Return the (X, Y) coordinate for the center point of the cell that contains the specified text.  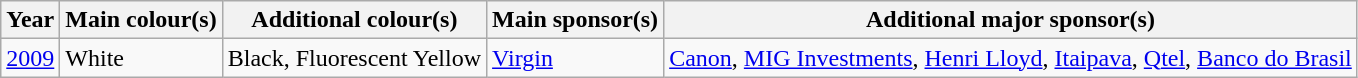
Additional colour(s) (354, 20)
Year (30, 20)
Additional major sponsor(s) (1011, 20)
2009 (30, 58)
Main colour(s) (141, 20)
Black, Fluorescent Yellow (354, 58)
Canon, MIG Investments, Henri Lloyd, Itaipava, Qtel, Banco do Brasil (1011, 58)
White (141, 58)
Virgin (576, 58)
Main sponsor(s) (576, 20)
